Pinpoint the cell where the given text exists, returning its (x, y) midpoint coordinate. 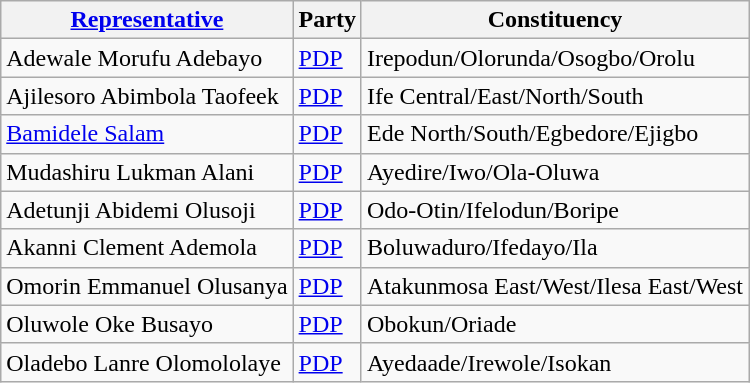
Constituency (554, 20)
Atakunmosa East/West/Ilesa East/West (554, 286)
Ayedire/Iwo/Ola-Oluwa (554, 172)
Adewale Morufu Adebayo (147, 58)
Boluwaduro/Ifedayo/Ila (554, 248)
Ayedaade/Irewole/Isokan (554, 362)
Mudashiru Lukman Alani (147, 172)
Ajilesoro Abimbola Taofeek (147, 96)
Adetunji Abidemi Olusoji (147, 210)
Odo-Otin/Ifelodun/Boripe (554, 210)
Oladebo Lanre Olomololaye (147, 362)
Omorin Emmanuel Olusanya (147, 286)
Oluwole Oke Busayo (147, 324)
Akanni Clement Ademola (147, 248)
Ife Central/East/North/South (554, 96)
Ede North/South/Egbedore/Ejigbo (554, 134)
Bamidele Salam (147, 134)
Obokun/Oriade (554, 324)
Representative (147, 20)
Party (327, 20)
Irepodun/Olorunda/Osogbo/Orolu (554, 58)
